Determine the [X, Y] coordinate at the center of the cell enclosing the given text.  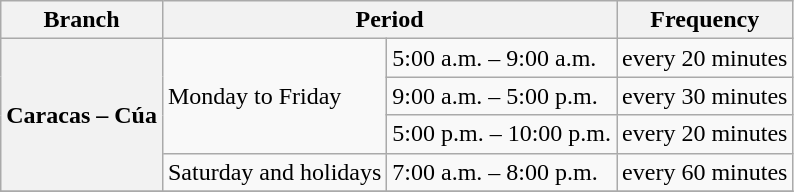
every 30 minutes [705, 96]
Saturday and holidays [274, 172]
Caracas – Cúa [82, 115]
5:00 a.m. – 9:00 a.m. [502, 58]
Frequency [705, 20]
Period [389, 20]
every 60 minutes [705, 172]
9:00 a.m. – 5:00 p.m. [502, 96]
7:00 a.m. – 8:00 p.m. [502, 172]
5:00 p.m. – 10:00 p.m. [502, 134]
Branch [82, 20]
Monday to Friday [274, 96]
